Pinpoint the cell where the given text exists, returning its (x, y) midpoint coordinate. 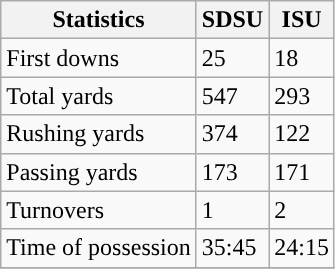
First downs (99, 58)
35:45 (232, 248)
293 (302, 96)
Rushing yards (99, 134)
24:15 (302, 248)
374 (232, 134)
SDSU (232, 20)
1 (232, 210)
Time of possession (99, 248)
18 (302, 58)
547 (232, 96)
173 (232, 172)
Statistics (99, 20)
Passing yards (99, 172)
Turnovers (99, 210)
Total yards (99, 96)
122 (302, 134)
2 (302, 210)
171 (302, 172)
ISU (302, 20)
25 (232, 58)
